Output the (x, y) coordinate of the center of the cell containing the given text.  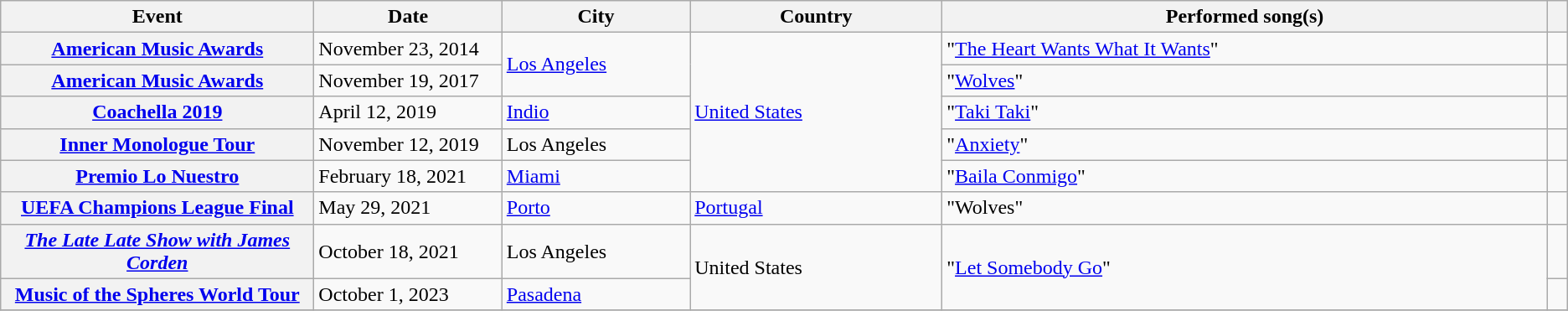
Inner Monologue Tour (157, 144)
Music of the Spheres World Tour (157, 294)
February 18, 2021 (408, 176)
Miami (596, 176)
Date (408, 17)
October 18, 2021 (408, 251)
"Taki Taki" (1245, 112)
Performed song(s) (1245, 17)
"The Heart Wants What It Wants" (1245, 49)
Indio (596, 112)
November 19, 2017 (408, 80)
Coachella 2019 (157, 112)
Portugal (816, 208)
Porto (596, 208)
"Let Somebody Go" (1245, 267)
City (596, 17)
November 12, 2019 (408, 144)
"Baila Conmigo" (1245, 176)
"Anxiety" (1245, 144)
The Late Late Show with James Corden (157, 251)
October 1, 2023 (408, 294)
Pasadena (596, 294)
November 23, 2014 (408, 49)
May 29, 2021 (408, 208)
Country (816, 17)
April 12, 2019 (408, 112)
Event (157, 17)
Premio Lo Nuestro (157, 176)
UEFA Champions League Final (157, 208)
